Detect which cell encompasses the target text, then output its (x, y) center coordinate. 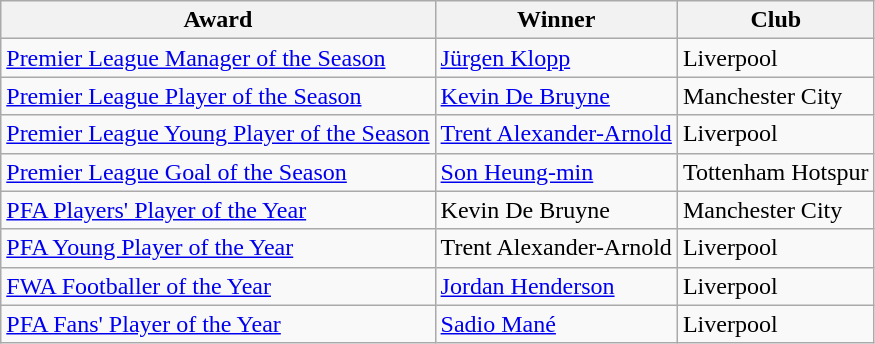
PFA Young Player of the Year (218, 248)
PFA Fans' Player of the Year (218, 324)
Premier League Goal of the Season (218, 172)
Jordan Henderson (556, 286)
Winner (556, 20)
Premier League Manager of the Season (218, 58)
PFA Players' Player of the Year (218, 210)
Award (218, 20)
Sadio Mané (556, 324)
Premier League Player of the Season (218, 96)
Tottenham Hotspur (776, 172)
FWA Footballer of the Year (218, 286)
Son Heung-min (556, 172)
Club (776, 20)
Premier League Young Player of the Season (218, 134)
Jürgen Klopp (556, 58)
